Identify which cell holds the provided text, then report its [x, y] central coordinate. 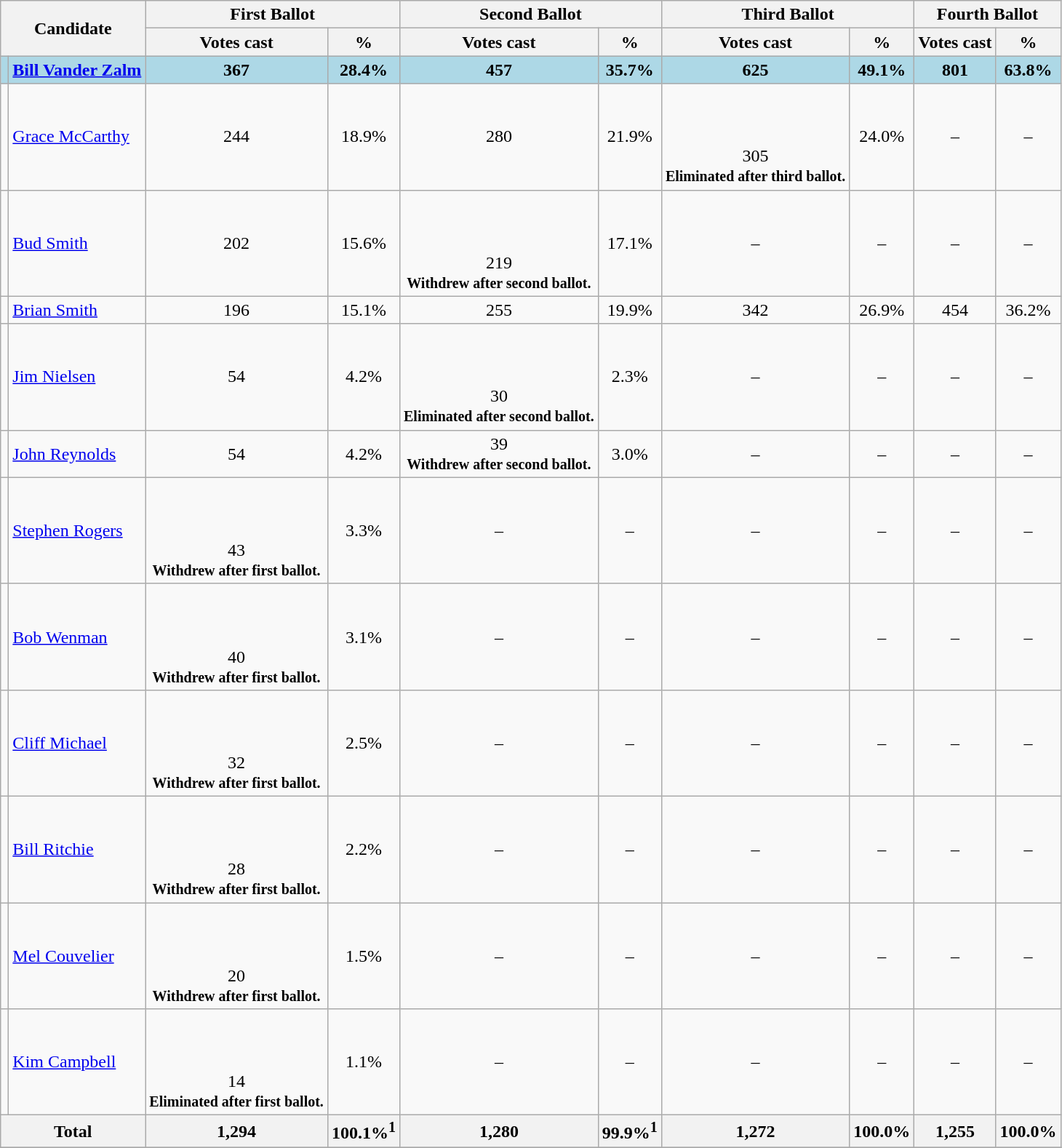
3.0% [630, 454]
43Withdrew after first ballot. [237, 530]
305Eliminated after third ballot. [755, 137]
1,280 [499, 1132]
454 [955, 310]
99.9%1 [630, 1132]
15.6% [364, 243]
1,272 [755, 1132]
40Withdrew after first ballot. [237, 637]
26.9% [882, 310]
Third Ballot [787, 15]
Bob Wenman [77, 637]
20Withdrew after first ballot. [237, 955]
280 [499, 137]
1,294 [237, 1132]
100.1%1 [364, 1132]
Brian Smith [77, 310]
2.2% [364, 849]
35.7% [630, 70]
21.9% [630, 137]
625 [755, 70]
801 [955, 70]
2.3% [630, 377]
19.9% [630, 310]
3.1% [364, 637]
342 [755, 310]
202 [237, 243]
Bill Vander Zalm [77, 70]
28Withdrew after first ballot. [237, 849]
24.0% [882, 137]
John Reynolds [77, 454]
196 [237, 310]
1.5% [364, 955]
367 [237, 70]
1,255 [955, 1132]
2.5% [364, 743]
255 [499, 310]
Candidate [73, 28]
Jim Nielsen [77, 377]
Mel Couvelier [77, 955]
30Eliminated after second ballot. [499, 377]
Kim Campbell [77, 1062]
1.1% [364, 1062]
Total [73, 1132]
Fourth Ballot [988, 15]
3.3% [364, 530]
244 [237, 137]
39Withdrew after second ballot. [499, 454]
36.2% [1029, 310]
457 [499, 70]
49.1% [882, 70]
Stephen Rogers [77, 530]
Grace McCarthy [77, 137]
15.1% [364, 310]
Bill Ritchie [77, 849]
Bud Smith [77, 243]
Second Ballot [530, 15]
18.9% [364, 137]
219Withdrew after second ballot. [499, 243]
First Ballot [273, 15]
17.1% [630, 243]
Cliff Michael [77, 743]
63.8% [1029, 70]
14Eliminated after first ballot. [237, 1062]
28.4% [364, 70]
32Withdrew after first ballot. [237, 743]
